From the cell containing the given text, extract its center point as [X, Y] coordinate. 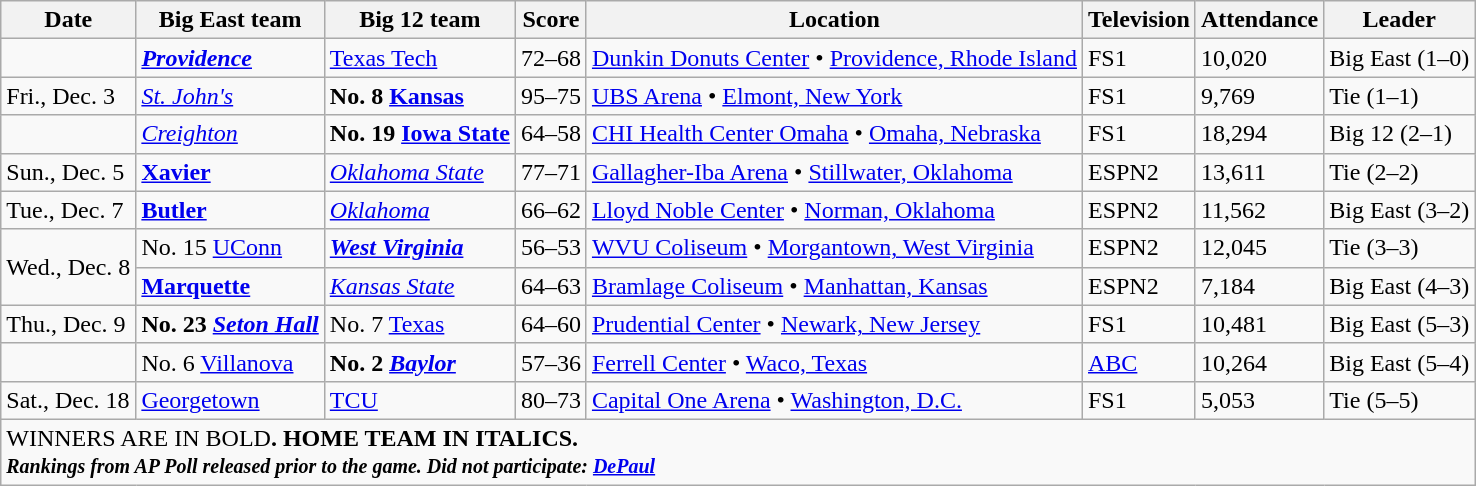
64–58 [550, 134]
Ferrell Center • Waco, Texas [834, 362]
Sun., Dec. 5 [68, 172]
Xavier [230, 172]
Big East (5–4) [1400, 362]
57–36 [550, 362]
12,045 [1259, 248]
Tue., Dec. 7 [68, 210]
Marquette [230, 286]
56–53 [550, 248]
No. 8 Kansas [420, 96]
ABC [1138, 362]
Tie (2–2) [1400, 172]
TCU [420, 400]
No. 19 Iowa State [420, 134]
7,184 [1259, 286]
Butler [230, 210]
Tie (1–1) [1400, 96]
Leader [1400, 20]
Bramlage Coliseum • Manhattan, Kansas [834, 286]
Sat., Dec. 18 [68, 400]
5,053 [1259, 400]
Big East (3–2) [1400, 210]
No. 7 Texas [420, 324]
Prudential Center • Newark, New Jersey [834, 324]
Tie (5–5) [1400, 400]
64–60 [550, 324]
Big 12 (2–1) [1400, 134]
10,264 [1259, 362]
Lloyd Noble Center • Norman, Oklahoma [834, 210]
Georgetown [230, 400]
Attendance [1259, 20]
Oklahoma State [420, 172]
Big East (5–3) [1400, 324]
72–68 [550, 58]
Tie (3–3) [1400, 248]
Wed., Dec. 8 [68, 267]
Score [550, 20]
Television [1138, 20]
80–73 [550, 400]
Big East (4–3) [1400, 286]
WINNERS ARE IN BOLD. HOME TEAM IN ITALICS. Rankings from AP Poll released prior to the game. Did not participate: DePaul [738, 452]
No. 23 Seton Hall [230, 324]
Kansas State [420, 286]
95–75 [550, 96]
Fri., Dec. 3 [68, 96]
10,481 [1259, 324]
Creighton [230, 134]
Gallagher-Iba Arena • Stillwater, Oklahoma [834, 172]
CHI Health Center Omaha • Omaha, Nebraska [834, 134]
13,611 [1259, 172]
11,562 [1259, 210]
9,769 [1259, 96]
WVU Coliseum • Morgantown, West Virginia [834, 248]
UBS Arena • Elmont, New York [834, 96]
Big East (1–0) [1400, 58]
Big 12 team [420, 20]
Thu., Dec. 9 [68, 324]
Providence [230, 58]
Location [834, 20]
Capital One Arena • Washington, D.C. [834, 400]
10,020 [1259, 58]
64–63 [550, 286]
West Virginia [420, 248]
77–71 [550, 172]
66–62 [550, 210]
Date [68, 20]
18,294 [1259, 134]
Oklahoma [420, 210]
Big East team [230, 20]
No. 6 Villanova [230, 362]
St. John's [230, 96]
Dunkin Donuts Center • Providence, Rhode Island [834, 58]
No. 2 Baylor [420, 362]
No. 15 UConn [230, 248]
Texas Tech [420, 58]
